Provide the (x, y) coordinate of the cell's center where the given text is located.  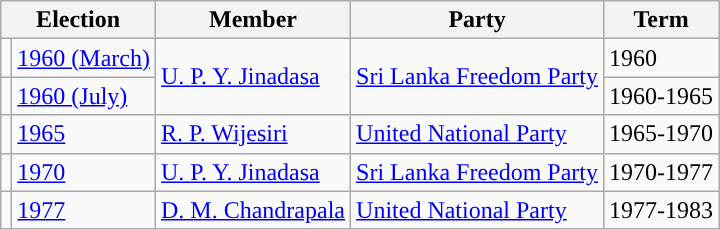
1960-1965 (662, 96)
Term (662, 20)
Member (254, 20)
1970-1977 (662, 172)
1977 (84, 210)
Party (478, 20)
1960 (July) (84, 96)
1965 (84, 134)
D. M. Chandrapala (254, 210)
1960 (662, 58)
1960 (March) (84, 58)
1970 (84, 172)
1977-1983 (662, 210)
R. P. Wijesiri (254, 134)
1965-1970 (662, 134)
Election (78, 20)
